Capture the cell that displays the provided text and extract its (x, y) central coordinate. 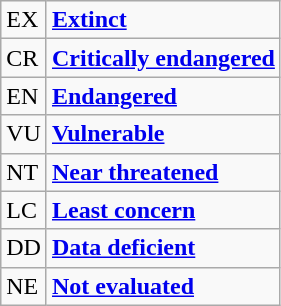
Least concern (163, 210)
Data deficient (163, 248)
CR (24, 58)
Vulnerable (163, 134)
EX (24, 20)
Endangered (163, 96)
DD (24, 248)
Near threatened (163, 172)
LC (24, 210)
Extinct (163, 20)
EN (24, 96)
VU (24, 134)
NT (24, 172)
NE (24, 286)
Not evaluated (163, 286)
Critically endangered (163, 58)
